Return (X, Y) of the center of cell containing provided text 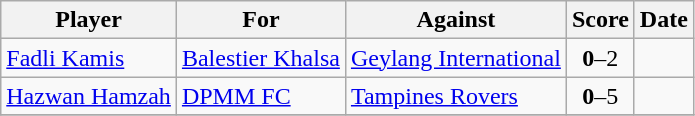
DPMM FC (260, 96)
Hazwan Hamzah (89, 96)
0–5 (600, 96)
Geylang International (456, 58)
0–2 (600, 58)
Balestier Khalsa (260, 58)
Fadli Kamis (89, 58)
Player (89, 20)
Tampines Rovers (456, 96)
Against (456, 20)
Date (664, 20)
For (260, 20)
Score (600, 20)
